Return (x, y) of the center of cell containing provided text 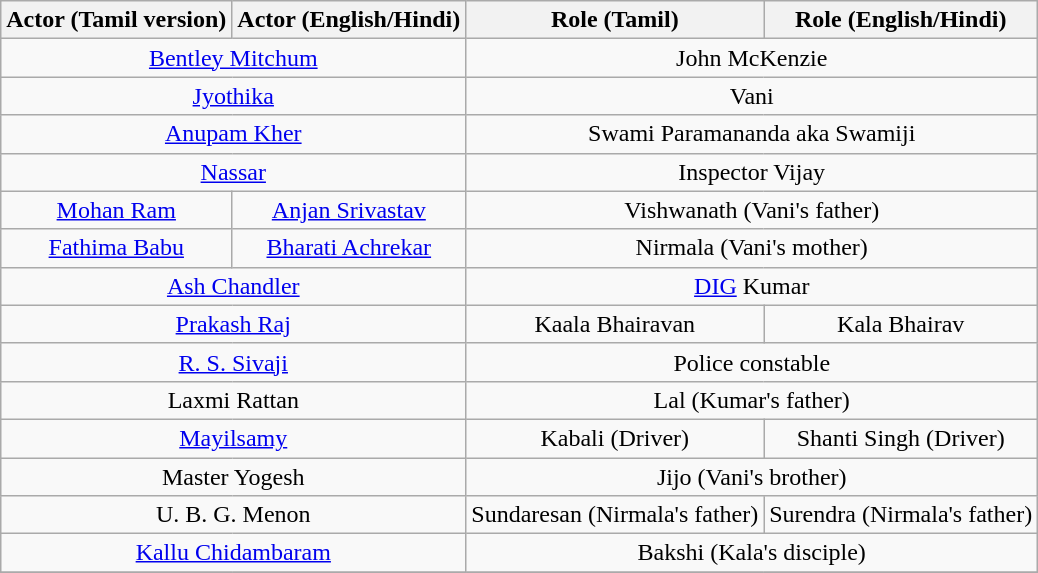
Jyothika (234, 96)
Swami Paramananda aka Swamiji (752, 134)
Role (Tamil) (615, 20)
Actor (English/Hindi) (349, 20)
Police constable (752, 362)
Kala Bhairav (901, 324)
Master Yogesh (234, 477)
Role (English/Hindi) (901, 20)
Bentley Mitchum (234, 58)
Ash Chandler (234, 286)
Kaala Bhairavan (615, 324)
Shanti Singh (Driver) (901, 438)
Bharati Achrekar (349, 248)
Prakash Raj (234, 324)
Kallu Chidambaram (234, 553)
DIG Kumar (752, 286)
Surendra (Nirmala's father) (901, 515)
Fathima Babu (116, 248)
Nirmala (Vani's mother) (752, 248)
Actor (Tamil version) (116, 20)
Laxmi Rattan (234, 400)
Bakshi (Kala's disciple) (752, 553)
Jijo (Vani's brother) (752, 477)
Vani (752, 96)
U. B. G. Menon (234, 515)
John McKenzie (752, 58)
Vishwanath (Vani's father) (752, 210)
Mayilsamy (234, 438)
Sundaresan (Nirmala's father) (615, 515)
R. S. Sivaji (234, 362)
Nassar (234, 172)
Inspector Vijay (752, 172)
Kabali (Driver) (615, 438)
Mohan Ram (116, 210)
Anjan Srivastav (349, 210)
Lal (Kumar's father) (752, 400)
Anupam Kher (234, 134)
